Detect which cell encompasses the target text, then output its [X, Y] center coordinate. 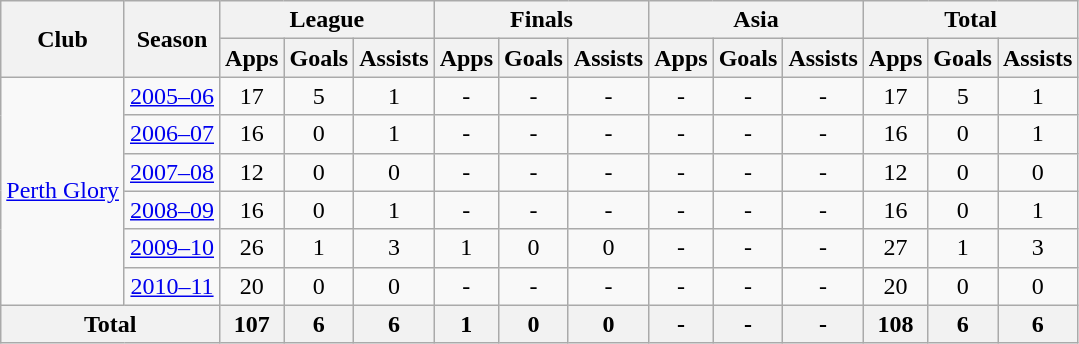
Season [172, 39]
107 [252, 324]
2008–09 [172, 210]
108 [895, 324]
2005–06 [172, 96]
2009–10 [172, 248]
2006–07 [172, 134]
Perth Glory [63, 191]
Club [63, 39]
27 [895, 248]
26 [252, 248]
Finals [542, 20]
Asia [756, 20]
League [328, 20]
2010–11 [172, 286]
2007–08 [172, 172]
